Determine the (X, Y) coordinate at the center of the cell enclosing the given text.  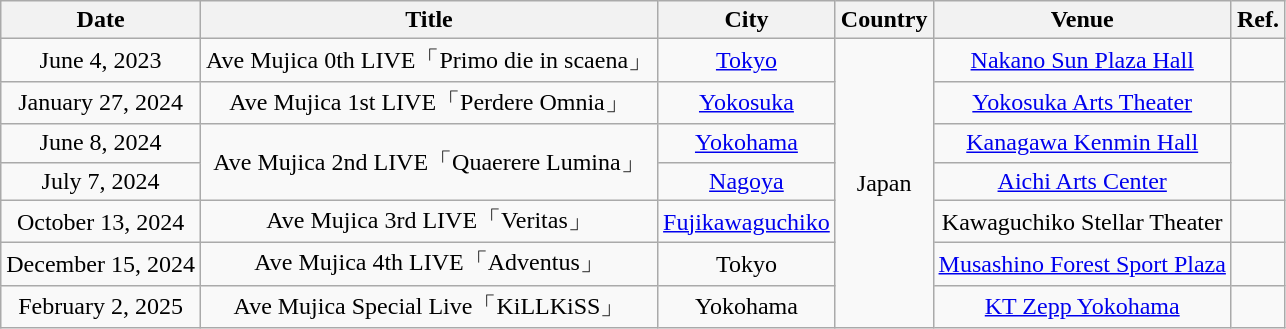
December 15, 2024 (101, 264)
Nakano Sun Plaza Hall (1082, 60)
Fujikawaguchiko (747, 222)
Ave Mujica 1st LIVE「Perdere Omnia」 (428, 102)
Yokosuka Arts Theater (1082, 102)
Kanagawa Kenmin Hall (1082, 143)
Venue (1082, 20)
October 13, 2024 (101, 222)
January 27, 2024 (101, 102)
Country (884, 20)
Ave Mujica Special Live「KiLLKiSS」 (428, 306)
Kawaguchiko Stellar Theater (1082, 222)
Japan (884, 184)
Ave Mujica 0th LIVE「Primo die in scaena」 (428, 60)
February 2, 2025 (101, 306)
Yokosuka (747, 102)
KT Zepp Yokohama (1082, 306)
June 4, 2023 (101, 60)
Title (428, 20)
Aichi Arts Center (1082, 181)
Ref. (1258, 20)
Ave Mujica 3rd LIVE「Veritas」 (428, 222)
July 7, 2024 (101, 181)
Date (101, 20)
City (747, 20)
June 8, 2024 (101, 143)
Musashino Forest Sport Plaza (1082, 264)
Ave Mujica 2nd LIVE「Quaerere Lumina」 (428, 162)
Ave Mujica 4th LIVE「Adventus」 (428, 264)
Nagoya (747, 181)
